Scan for the cell matching the given text and deliver its (x, y) coordinate at center. 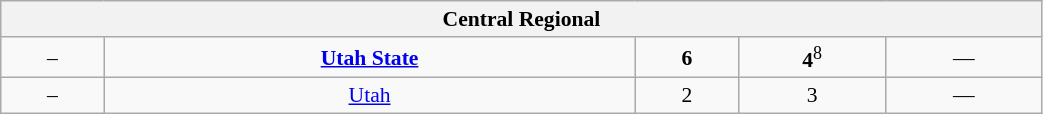
48 (812, 58)
6 (686, 58)
Utah (370, 96)
3 (812, 96)
2 (686, 96)
Central Regional (522, 19)
Utah State (370, 58)
